For the text-containing cell, return its midpoint in (X, Y) coordinate format. 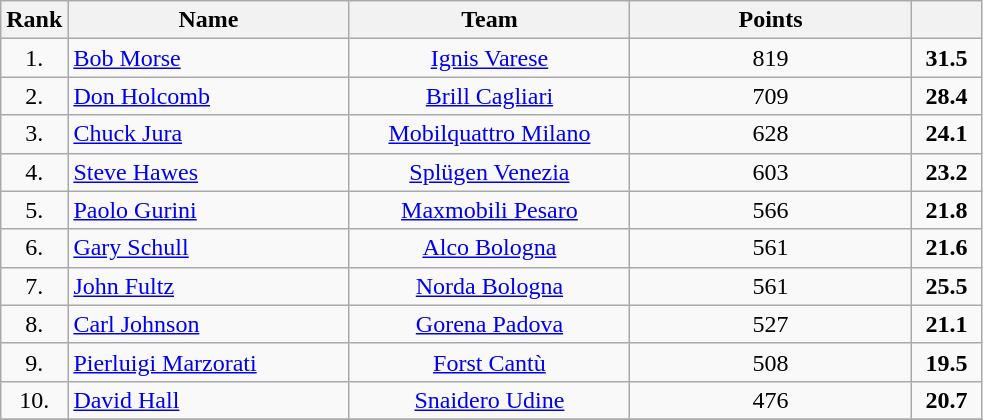
23.2 (946, 172)
25.5 (946, 286)
Don Holcomb (208, 96)
21.8 (946, 210)
508 (770, 362)
Points (770, 20)
8. (34, 324)
Gorena Padova (490, 324)
Steve Hawes (208, 172)
Alco Bologna (490, 248)
28.4 (946, 96)
Norda Bologna (490, 286)
21.6 (946, 248)
20.7 (946, 400)
Splügen Venezia (490, 172)
Maxmobili Pesaro (490, 210)
Forst Cantù (490, 362)
Ignis Varese (490, 58)
10. (34, 400)
4. (34, 172)
Bob Morse (208, 58)
Team (490, 20)
6. (34, 248)
566 (770, 210)
5. (34, 210)
819 (770, 58)
709 (770, 96)
Snaidero Udine (490, 400)
527 (770, 324)
603 (770, 172)
Brill Cagliari (490, 96)
9. (34, 362)
David Hall (208, 400)
2. (34, 96)
476 (770, 400)
1. (34, 58)
Rank (34, 20)
Name (208, 20)
Carl Johnson (208, 324)
Pierluigi Marzorati (208, 362)
24.1 (946, 134)
Paolo Gurini (208, 210)
Gary Schull (208, 248)
Chuck Jura (208, 134)
7. (34, 286)
21.1 (946, 324)
19.5 (946, 362)
John Fultz (208, 286)
31.5 (946, 58)
3. (34, 134)
Mobilquattro Milano (490, 134)
628 (770, 134)
